Extract the (x, y) coordinate from the center of the cell holding the provided text.  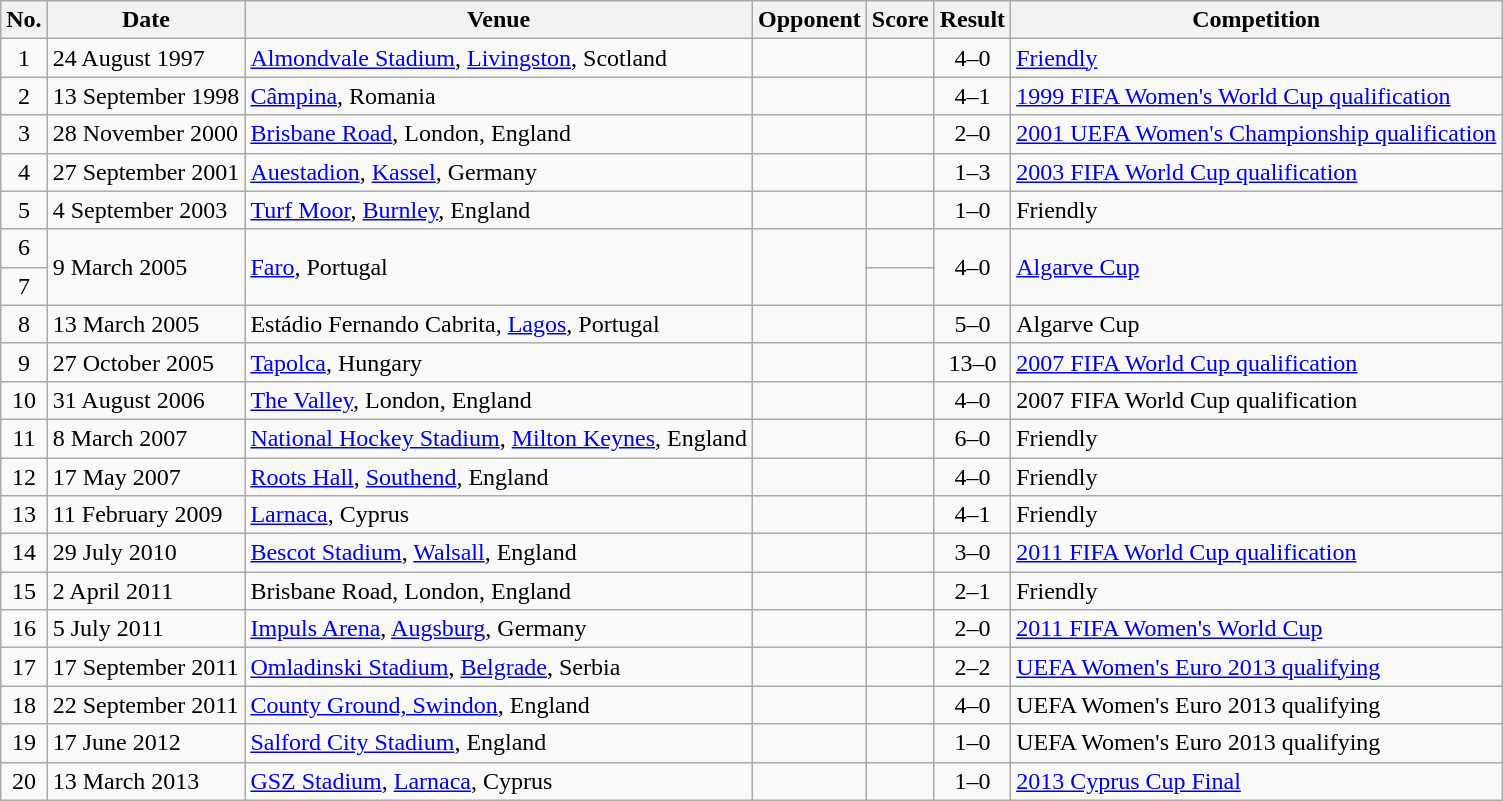
24 August 1997 (146, 58)
27 September 2001 (146, 172)
17 May 2007 (146, 477)
2001 UEFA Women's Championship qualification (1256, 134)
9 March 2005 (146, 267)
Opponent (810, 20)
County Ground, Swindon, England (499, 705)
9 (24, 362)
17 September 2011 (146, 667)
Faro, Portugal (499, 267)
15 (24, 591)
Venue (499, 20)
8 (24, 324)
5–0 (972, 324)
4 (24, 172)
31 August 2006 (146, 400)
11 February 2009 (146, 515)
22 September 2011 (146, 705)
13 March 2005 (146, 324)
2011 FIFA World Cup qualification (1256, 553)
2011 FIFA Women's World Cup (1256, 629)
6 (24, 248)
6–0 (972, 438)
Almondvale Stadium, Livingston, Scotland (499, 58)
5 July 2011 (146, 629)
Câmpina, Romania (499, 96)
Salford City Stadium, England (499, 743)
7 (24, 286)
3 (24, 134)
28 November 2000 (146, 134)
8 March 2007 (146, 438)
Result (972, 20)
National Hockey Stadium, Milton Keynes, England (499, 438)
No. (24, 20)
18 (24, 705)
16 (24, 629)
4 September 2003 (146, 210)
12 (24, 477)
Turf Moor, Burnley, England (499, 210)
Estádio Fernando Cabrita, Lagos, Portugal (499, 324)
2–2 (972, 667)
Score (900, 20)
Omladinski Stadium, Belgrade, Serbia (499, 667)
2003 FIFA World Cup qualification (1256, 172)
3–0 (972, 553)
Roots Hall, Southend, England (499, 477)
17 June 2012 (146, 743)
Bescot Stadium, Walsall, England (499, 553)
20 (24, 781)
2013 Cyprus Cup Final (1256, 781)
GSZ Stadium, Larnaca, Cyprus (499, 781)
13–0 (972, 362)
Tapolca, Hungary (499, 362)
2 April 2011 (146, 591)
13 September 1998 (146, 96)
Auestadion, Kassel, Germany (499, 172)
1–3 (972, 172)
17 (24, 667)
2 (24, 96)
The Valley, London, England (499, 400)
2–1 (972, 591)
27 October 2005 (146, 362)
5 (24, 210)
Impuls Arena, Augsburg, Germany (499, 629)
14 (24, 553)
29 July 2010 (146, 553)
1999 FIFA Women's World Cup qualification (1256, 96)
10 (24, 400)
Competition (1256, 20)
Date (146, 20)
19 (24, 743)
1 (24, 58)
Larnaca, Cyprus (499, 515)
13 March 2013 (146, 781)
13 (24, 515)
11 (24, 438)
